Identify which cell holds the provided text, then report its [X, Y] central coordinate. 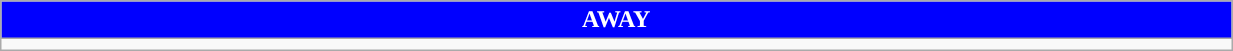
AWAY [616, 20]
